Output the [X, Y] coordinate of the center of the cell containing the given text.  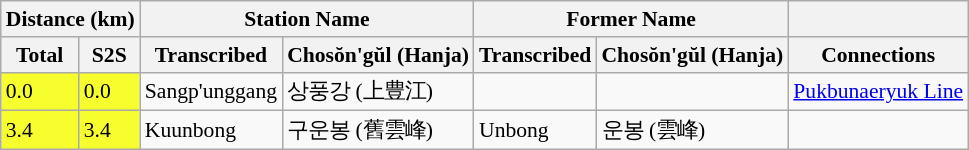
Distance (km) [70, 19]
Former Name [631, 19]
Total [40, 55]
S2S [110, 55]
Pukbunaeryuk Line [878, 92]
Station Name [307, 19]
구운봉 (舊雲峰) [378, 130]
Unbong [535, 130]
Connections [878, 55]
Sangp'unggang [211, 92]
운봉 (雲峰) [692, 130]
상풍강 (上豊江) [378, 92]
Kuunbong [211, 130]
